Extract the (x, y) coordinate from the center of the cell holding the provided text.  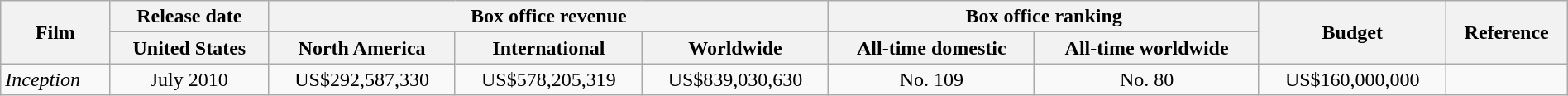
US$160,000,000 (1352, 79)
US$292,587,330 (362, 79)
Film (55, 32)
All-time worldwide (1147, 48)
Box office revenue (549, 17)
US$839,030,630 (735, 79)
Release date (189, 17)
July 2010 (189, 79)
No. 80 (1147, 79)
All-time domestic (931, 48)
Worldwide (735, 48)
International (548, 48)
Box office ranking (1044, 17)
Budget (1352, 32)
No. 109 (931, 79)
United States (189, 48)
Inception (55, 79)
North America (362, 48)
US$578,205,319 (548, 79)
Reference (1507, 32)
